For the text-containing cell, return its midpoint in (x, y) coordinate format. 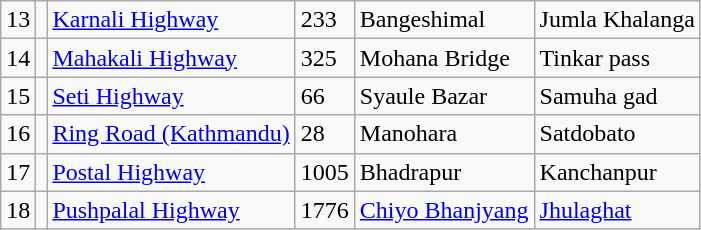
Jumla Khalanga (617, 20)
325 (324, 58)
Karnali Highway (171, 20)
Seti Highway (171, 96)
28 (324, 134)
Jhulaghat (617, 210)
Postal Highway (171, 172)
Satdobato (617, 134)
Pushpalal Highway (171, 210)
Bangeshimal (444, 20)
Manohara (444, 134)
Ring Road (Kathmandu) (171, 134)
1005 (324, 172)
14 (18, 58)
Chiyo Bhanjyang (444, 210)
Mohana Bridge (444, 58)
Tinkar pass (617, 58)
Syaule Bazar (444, 96)
Mahakali Highway (171, 58)
Bhadrapur (444, 172)
Kanchanpur (617, 172)
18 (18, 210)
Samuha gad (617, 96)
15 (18, 96)
13 (18, 20)
233 (324, 20)
66 (324, 96)
16 (18, 134)
1776 (324, 210)
17 (18, 172)
